Pinpoint the cell where the given text exists, returning its [x, y] midpoint coordinate. 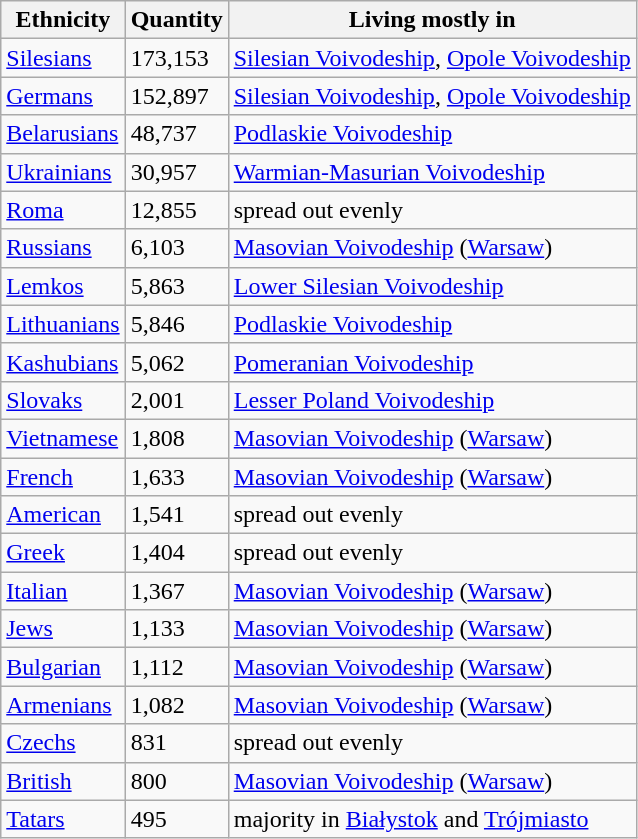
Armenians [63, 705]
British [63, 781]
1,404 [176, 553]
French [63, 477]
Belarusians [63, 134]
Bulgarian [63, 667]
1,808 [176, 438]
Silesians [63, 58]
majority in Białystok and Trójmiasto [432, 819]
American [63, 515]
30,957 [176, 172]
1,133 [176, 629]
Ethnicity [63, 20]
800 [176, 781]
Lower Silesian Voivodeship [432, 286]
6,103 [176, 248]
5,863 [176, 286]
1,541 [176, 515]
Warmian-Masurian Voivodeship [432, 172]
831 [176, 743]
1,082 [176, 705]
Quantity [176, 20]
5,062 [176, 362]
Pomeranian Voivodeship [432, 362]
Lemkos [63, 286]
1,367 [176, 591]
48,737 [176, 134]
152,897 [176, 96]
Ukrainians [63, 172]
495 [176, 819]
Roma [63, 210]
Germans [63, 96]
Slovaks [63, 400]
1,633 [176, 477]
Living mostly in [432, 20]
Greek [63, 553]
173,153 [176, 58]
Czechs [63, 743]
2,001 [176, 400]
12,855 [176, 210]
Jews [63, 629]
Lithuanians [63, 324]
Tatars [63, 819]
Kashubians [63, 362]
Russians [63, 248]
Lesser Poland Voivodeship [432, 400]
1,112 [176, 667]
Italian [63, 591]
Vietnamese [63, 438]
5,846 [176, 324]
